Locate the cell with the specified text and output its (x, y) center coordinate. 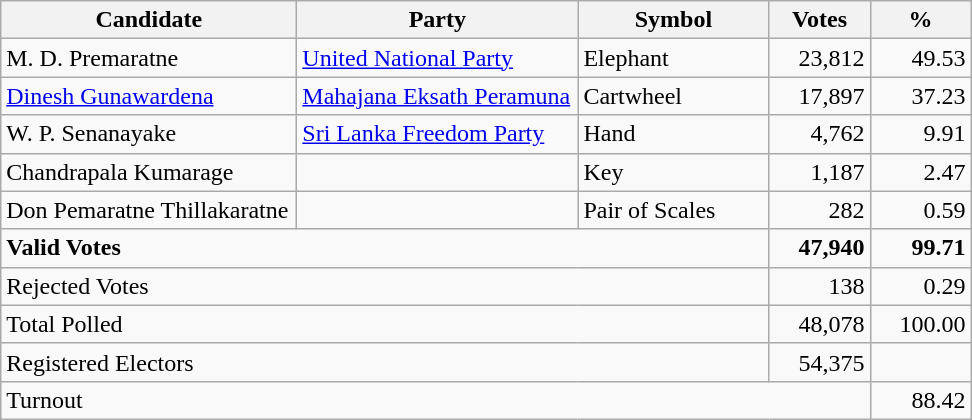
54,375 (820, 362)
Symbol (674, 20)
Total Polled (385, 324)
23,812 (820, 58)
Sri Lanka Freedom Party (438, 134)
Mahajana Eksath Peramuna (438, 96)
United National Party (438, 58)
Hand (674, 134)
Turnout (436, 400)
Valid Votes (385, 248)
Elephant (674, 58)
Chandrapala Kumarage (149, 172)
4,762 (820, 134)
48,078 (820, 324)
1,187 (820, 172)
% (920, 20)
Key (674, 172)
Votes (820, 20)
100.00 (920, 324)
Pair of Scales (674, 210)
9.91 (920, 134)
M. D. Premaratne (149, 58)
W. P. Senanayake (149, 134)
88.42 (920, 400)
138 (820, 286)
Party (438, 20)
Cartwheel (674, 96)
2.47 (920, 172)
Candidate (149, 20)
17,897 (820, 96)
0.59 (920, 210)
0.29 (920, 286)
Dinesh Gunawardena (149, 96)
Registered Electors (385, 362)
99.71 (920, 248)
37.23 (920, 96)
Don Pemaratne Thillakaratne (149, 210)
47,940 (820, 248)
Rejected Votes (385, 286)
282 (820, 210)
49.53 (920, 58)
